For the text-containing cell, return its midpoint in [X, Y] coordinate format. 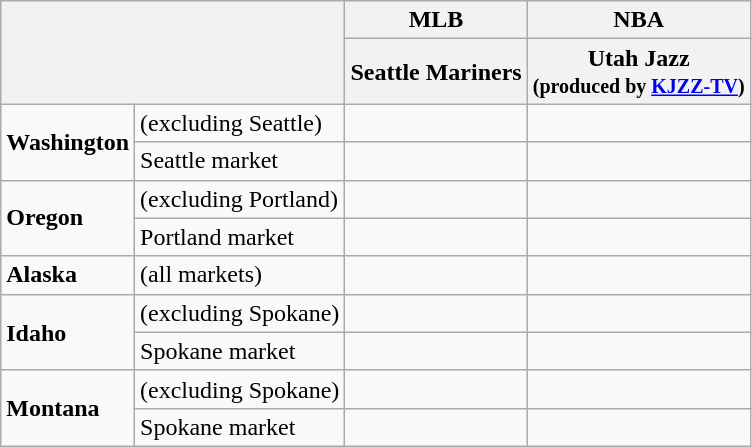
(excluding Seattle) [240, 123]
Idaho [68, 332]
MLB [436, 20]
Oregon [68, 218]
NBA [638, 20]
Alaska [68, 275]
Seattle Mariners [436, 72]
(excluding Portland) [240, 199]
Utah Jazz(produced by KJZZ-TV) [638, 72]
(all markets) [240, 275]
Seattle market [240, 161]
Washington [68, 142]
Montana [68, 408]
Portland market [240, 237]
